Provide the [x, y] coordinate of the cell's center where the given text is located.  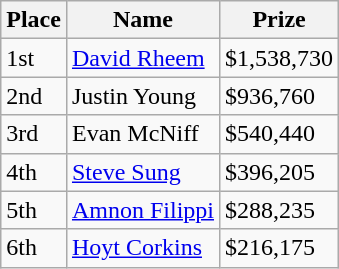
Place [34, 20]
Name [142, 20]
2nd [34, 96]
Prize [280, 20]
Amnon Filippi [142, 210]
$216,175 [280, 248]
$396,205 [280, 172]
Justin Young [142, 96]
$288,235 [280, 210]
David Rheem [142, 58]
$936,760 [280, 96]
Steve Sung [142, 172]
5th [34, 210]
4th [34, 172]
3rd [34, 134]
Evan McNiff [142, 134]
$1,538,730 [280, 58]
1st [34, 58]
6th [34, 248]
$540,440 [280, 134]
Hoyt Corkins [142, 248]
